Scan for the cell matching the given text and deliver its [x, y] coordinate at center. 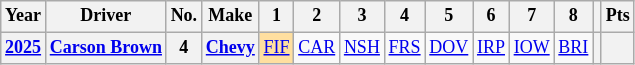
5 [449, 16]
CAR [317, 48]
Chevy [230, 48]
3 [362, 16]
FRS [404, 48]
DOV [449, 48]
Carson Brown [106, 48]
No. [184, 16]
NSH [362, 48]
IRP [492, 48]
6 [492, 16]
BRI [574, 48]
8 [574, 16]
2 [317, 16]
Make [230, 16]
Pts [618, 16]
Driver [106, 16]
2025 [24, 48]
IOW [532, 48]
7 [532, 16]
Year [24, 16]
FIF [276, 48]
1 [276, 16]
